Capture the cell that displays the provided text and extract its (X, Y) central coordinate. 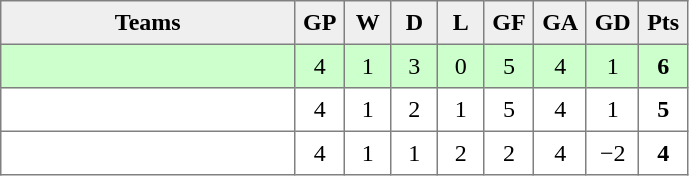
Teams (148, 23)
Pts (663, 23)
L (461, 23)
−2 (612, 153)
GP (320, 23)
D (414, 23)
3 (414, 66)
GF (509, 23)
6 (663, 66)
W (368, 23)
GA (560, 23)
0 (461, 66)
GD (612, 23)
